Determine the [x, y] coordinate at the center of the cell enclosing the given text.  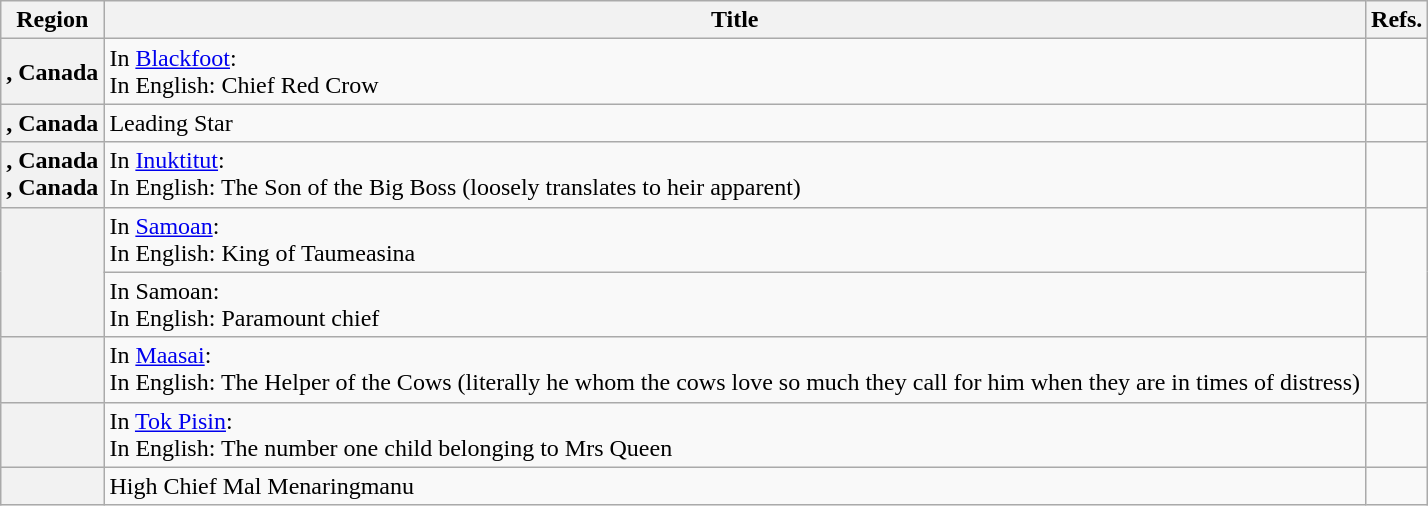
Title [735, 20]
In Tok Pisin: In English: The number one child belonging to Mrs Queen [735, 434]
In Blackfoot: In English: Chief Red Crow [735, 72]
Refs. [1397, 20]
Region [52, 20]
, Canada, Canada [52, 174]
In Samoan: In English: Paramount chief [735, 304]
High Chief Mal Menaringmanu [735, 486]
In Inuktitut: In English: The Son of the Big Boss (loosely translates to heir apparent) [735, 174]
In Samoan: In English: King of Taumeasina [735, 240]
In Maasai: In English: The Helper of the Cows (literally he whom the cows love so much they call for him when they are in times of distress) [735, 370]
Leading Star [735, 123]
